Identify which cell holds the provided text, then report its [X, Y] central coordinate. 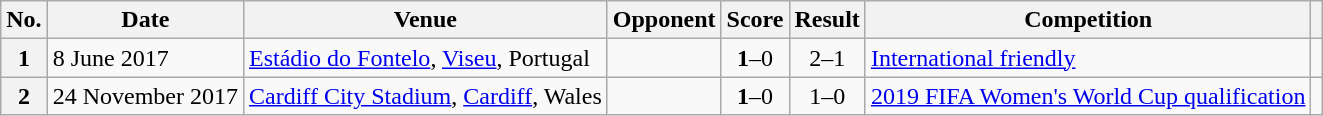
1 [24, 58]
8 June 2017 [145, 58]
Estádio do Fontelo, Viseu, Portugal [426, 58]
Venue [426, 20]
2019 FIFA Women's World Cup qualification [1088, 96]
2–1 [827, 58]
Result [827, 20]
Opponent [664, 20]
Cardiff City Stadium, Cardiff, Wales [426, 96]
International friendly [1088, 58]
24 November 2017 [145, 96]
Competition [1088, 20]
No. [24, 20]
2 [24, 96]
Score [755, 20]
Date [145, 20]
